Extract the [X, Y] coordinate from the center of the cell holding the provided text.  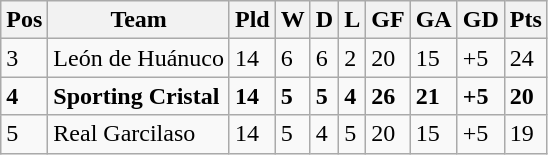
Sporting Cristal [139, 96]
26 [388, 96]
Real Garcilaso [139, 134]
GF [388, 20]
3 [24, 58]
Pos [24, 20]
D [324, 20]
24 [526, 58]
21 [434, 96]
Pld [252, 20]
León de Huánuco [139, 58]
Team [139, 20]
GA [434, 20]
Pts [526, 20]
GD [480, 20]
L [352, 20]
2 [352, 58]
19 [526, 134]
W [292, 20]
